Provide the (x, y) coordinate of the cell's center where the given text is located.  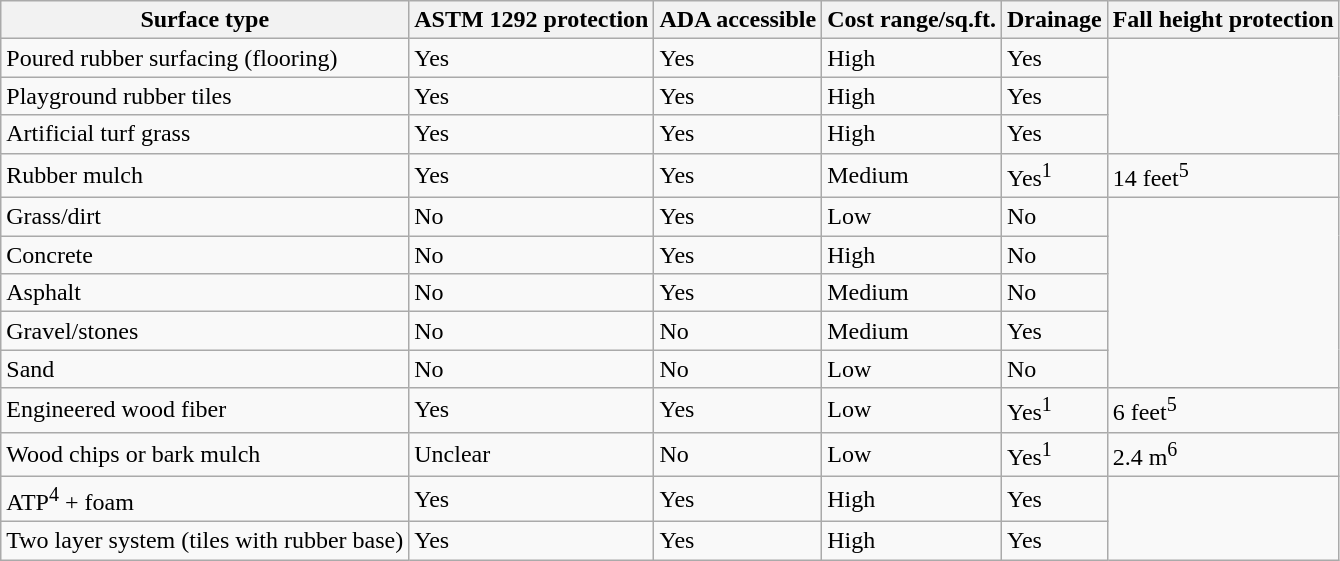
Unclear (532, 454)
14 feet5 (1223, 176)
Cost range/sq.ft. (912, 20)
Artificial turf grass (205, 134)
Gravel/stones (205, 331)
ASTM 1292 protection (532, 20)
Playground rubber tiles (205, 96)
ADA accessible (738, 20)
Rubber mulch (205, 176)
Asphalt (205, 293)
Wood chips or bark mulch (205, 454)
Engineered wood fiber (205, 410)
Two layer system (tiles with rubber base) (205, 541)
ATP4 + foam (205, 500)
Fall height protection (1223, 20)
Grass/dirt (205, 217)
Drainage (1054, 20)
Sand (205, 369)
Concrete (205, 255)
Surface type (205, 20)
Poured rubber surfacing (flooring) (205, 58)
6 feet5 (1223, 410)
2.4 m6 (1223, 454)
